Determine the (x, y) coordinate at the center of the cell enclosing the given text.  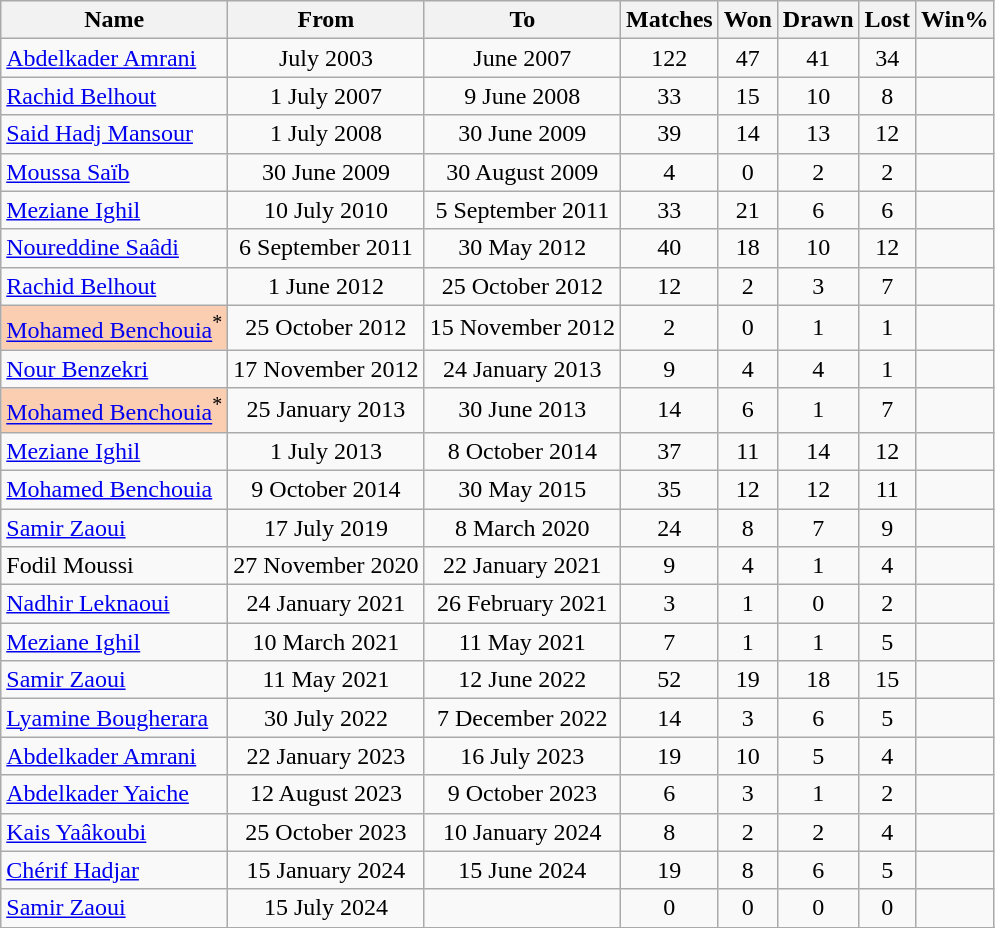
26 February 2021 (522, 604)
27 November 2020 (326, 566)
7 December 2022 (522, 718)
To (522, 20)
24 January 2021 (326, 604)
16 July 2023 (522, 756)
10 January 2024 (522, 832)
Won (748, 20)
Matches (669, 20)
30 May 2015 (522, 489)
Said Hadj Mansour (114, 134)
10 July 2010 (326, 210)
47 (748, 58)
24 (669, 528)
15 July 2024 (326, 908)
1 June 2012 (326, 286)
Noureddine Saâdi (114, 248)
24 January 2013 (522, 369)
15 June 2024 (522, 870)
Kais Yaâkoubi (114, 832)
Nour Benzekri (114, 369)
1 July 2008 (326, 134)
13 (818, 134)
Nadhir Leknaoui (114, 604)
15 November 2012 (522, 328)
10 March 2021 (326, 642)
1 July 2007 (326, 96)
Abdelkader Yaiche (114, 794)
Chérif Hadjar (114, 870)
6 September 2011 (326, 248)
35 (669, 489)
Win% (954, 20)
Mohamed Benchouia (114, 489)
21 (748, 210)
Lyamine Bougherara (114, 718)
Lost (887, 20)
39 (669, 134)
22 January 2021 (522, 566)
Name (114, 20)
30 May 2012 (522, 248)
June 2007 (522, 58)
17 July 2019 (326, 528)
34 (887, 58)
Fodil Moussi (114, 566)
5 September 2011 (522, 210)
17 November 2012 (326, 369)
40 (669, 248)
July 2003 (326, 58)
37 (669, 451)
30 June 2013 (522, 410)
12 June 2022 (522, 680)
9 October 2014 (326, 489)
From (326, 20)
8 October 2014 (522, 451)
Moussa Saïb (114, 172)
9 June 2008 (522, 96)
22 January 2023 (326, 756)
52 (669, 680)
122 (669, 58)
12 August 2023 (326, 794)
Drawn (818, 20)
30 August 2009 (522, 172)
41 (818, 58)
15 January 2024 (326, 870)
30 July 2022 (326, 718)
1 July 2013 (326, 451)
9 October 2023 (522, 794)
25 October 2023 (326, 832)
8 March 2020 (522, 528)
25 January 2013 (326, 410)
